Find where the given text appears and provide that cell's center as (x, y) coordinate. 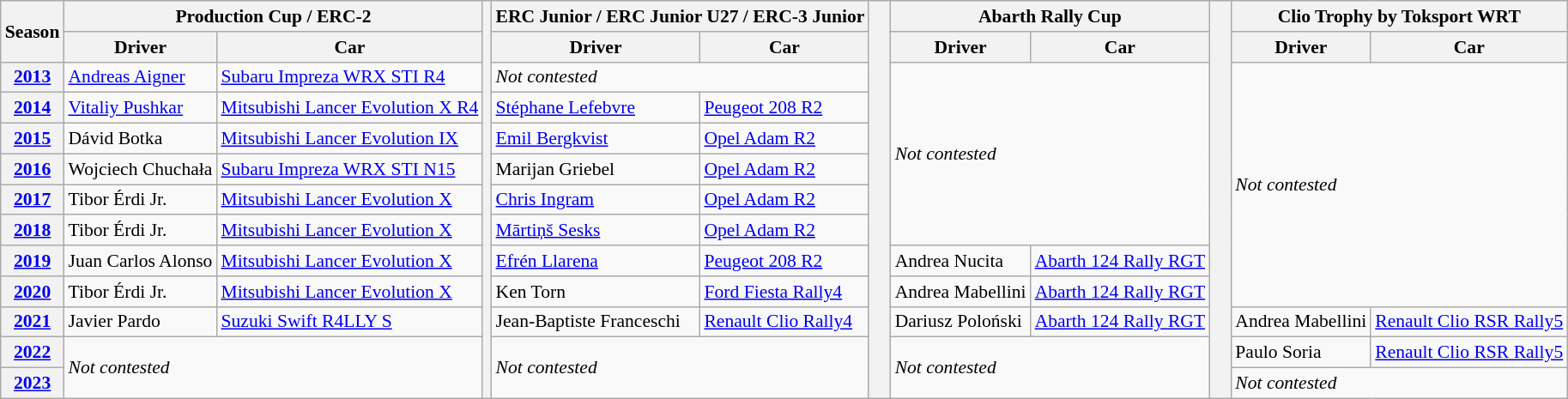
Andreas Aigner (140, 77)
Season (33, 31)
2020 (33, 292)
Mitsubishi Lancer Evolution IX (349, 139)
2016 (33, 169)
Javier Pardo (140, 322)
2017 (33, 200)
Marijan Griebel (596, 169)
Dávid Botka (140, 139)
ERC Junior / ERC Junior U27 / ERC-3 Junior (681, 16)
Chris Ingram (596, 200)
2018 (33, 231)
Vitaliy Pushkar (140, 108)
2021 (33, 322)
Mārtiņš Sesks (596, 231)
Wojciech Chuchała (140, 169)
Suzuki Swift R4LLY S (349, 322)
Dariusz Poloński (961, 322)
Emil Bergkvist (596, 139)
Paulo Soria (1301, 353)
Subaru Impreza WRX STI N15 (349, 169)
Clio Trophy by Toksport WRT (1399, 16)
Efrén Llarena (596, 261)
Abarth Rally Cup (1050, 16)
Juan Carlos Alonso (140, 261)
2013 (33, 77)
2015 (33, 139)
2023 (33, 384)
Renault Clio Rally4 (784, 322)
Ford Fiesta Rally4 (784, 292)
Mitsubishi Lancer Evolution X R4 (349, 108)
2022 (33, 353)
Production Cup / ERC-2 (273, 16)
2014 (33, 108)
Stéphane Lefebvre (596, 108)
2019 (33, 261)
Jean-Baptiste Franceschi (596, 322)
Subaru Impreza WRX STI R4 (349, 77)
Andrea Nucita (961, 261)
Ken Torn (596, 292)
